Locate the cell with the specified text and output its (x, y) center coordinate. 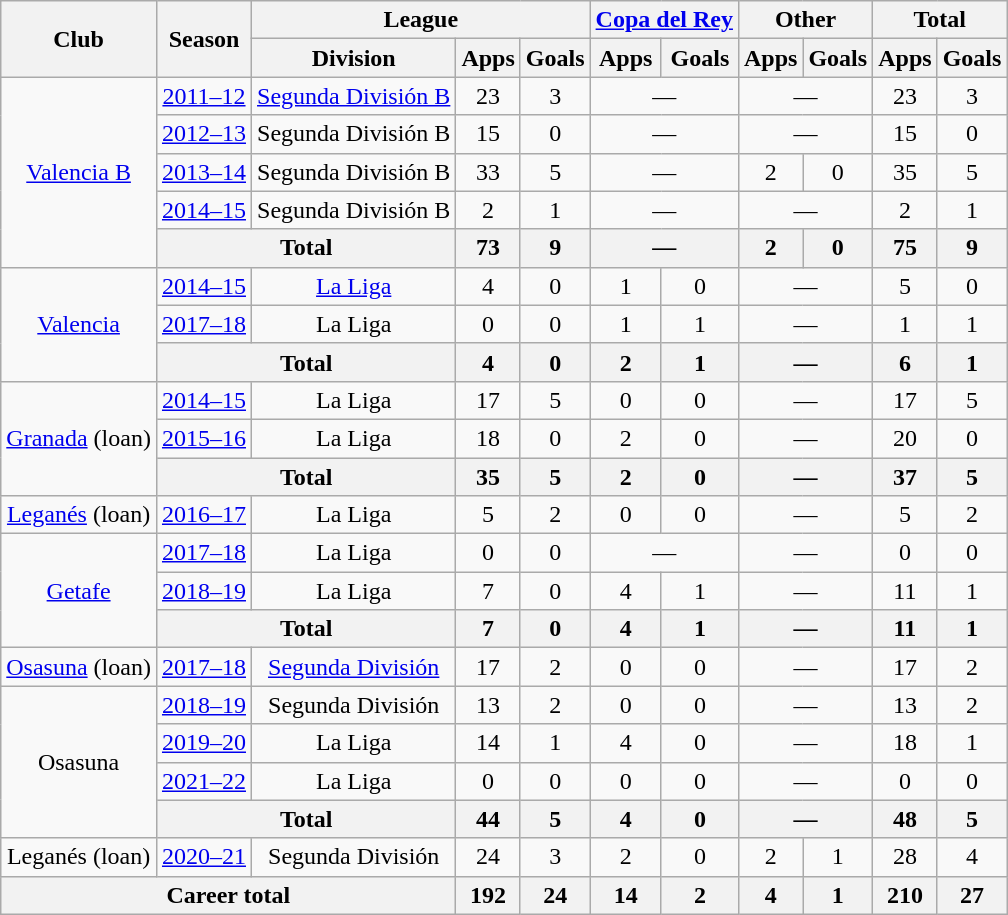
6 (905, 362)
Valencia (79, 324)
28 (905, 857)
2015–16 (204, 438)
44 (488, 819)
33 (488, 172)
Other (805, 20)
2013–14 (204, 172)
Valencia B (79, 172)
Getafe (79, 591)
210 (905, 895)
Osasuna (79, 762)
37 (905, 477)
Granada (loan) (79, 438)
75 (905, 248)
2012–13 (204, 134)
73 (488, 248)
Career total (228, 895)
2020–21 (204, 857)
Copa del Rey (664, 20)
48 (905, 819)
192 (488, 895)
27 (972, 895)
2019–20 (204, 743)
Osasuna (loan) (79, 667)
2011–12 (204, 96)
Club (79, 39)
League (422, 20)
20 (905, 438)
Season (204, 39)
2016–17 (204, 515)
2021–22 (204, 781)
Division (354, 58)
